Find where the given text appears and provide that cell's center as (X, Y) coordinate. 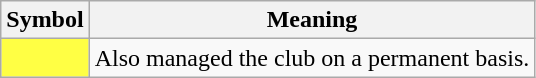
Meaning (312, 20)
Also managed the club on a permanent basis. (312, 58)
Symbol (45, 20)
